Provide the [X, Y] coordinate of the cell's center where the given text is located.  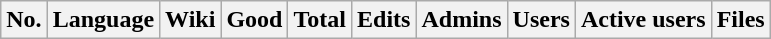
Active users [643, 20]
Total [320, 20]
Language [103, 20]
Good [254, 20]
Edits [384, 20]
Files [740, 20]
Users [541, 20]
Wiki [190, 20]
Admins [462, 20]
No. [24, 20]
